Provide the (x, y) coordinate of the cell's center where the given text is located.  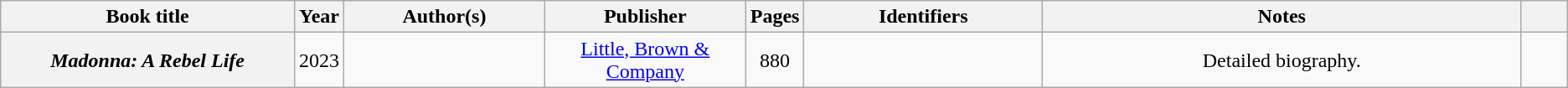
Identifiers (923, 17)
2023 (318, 60)
Book title (147, 17)
Pages (775, 17)
Author(s) (444, 17)
880 (775, 60)
Publisher (645, 17)
Notes (1282, 17)
Madonna: A Rebel Life (147, 60)
Year (318, 17)
Detailed biography. (1282, 60)
Little, Brown & Company (645, 60)
